Locate the cell with the specified text and output its (x, y) center coordinate. 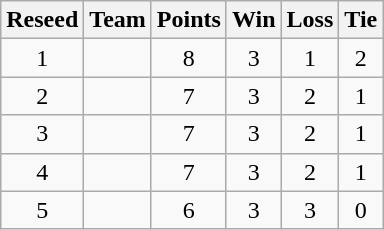
5 (42, 210)
Reseed (42, 20)
8 (188, 58)
Team (118, 20)
Tie (361, 20)
4 (42, 172)
Win (254, 20)
Points (188, 20)
0 (361, 210)
6 (188, 210)
Loss (310, 20)
